Determine the [x, y] coordinate at the center of the cell enclosing the given text.  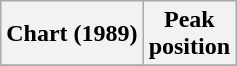
Chart (1989) [72, 34]
Peak position [189, 34]
